Return the (x, y) coordinate for the center point of the cell that contains the specified text.  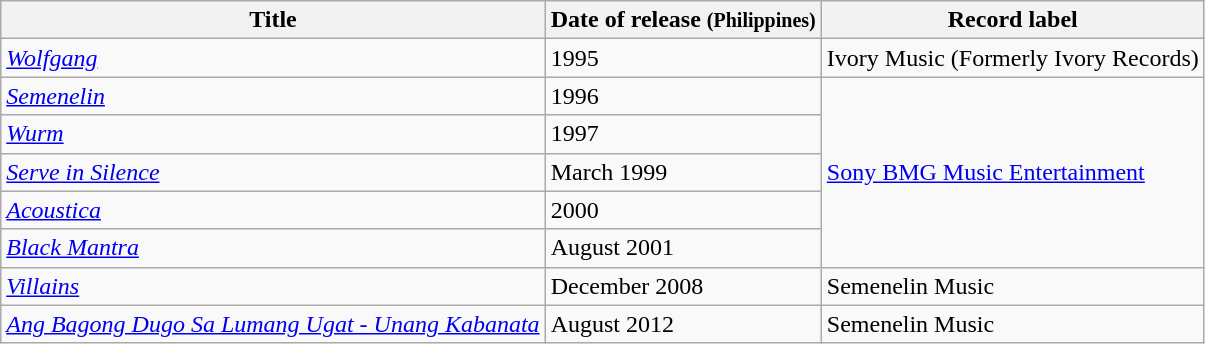
Ivory Music (Formerly Ivory Records) (1012, 58)
Acoustica (273, 210)
March 1999 (683, 172)
Ang Bagong Dugo Sa Lumang Ugat - Unang Kabanata (273, 324)
Record label (1012, 20)
Black Mantra (273, 248)
1997 (683, 134)
1996 (683, 96)
Wolfgang (273, 58)
Date of release (Philippines) (683, 20)
Wurm (273, 134)
August 2001 (683, 248)
Semenelin (273, 96)
December 2008 (683, 286)
August 2012 (683, 324)
2000 (683, 210)
Sony BMG Music Entertainment (1012, 172)
Villains (273, 286)
Title (273, 20)
1995 (683, 58)
Serve in Silence (273, 172)
